Determine the [x, y] coordinate at the center of the cell enclosing the given text.  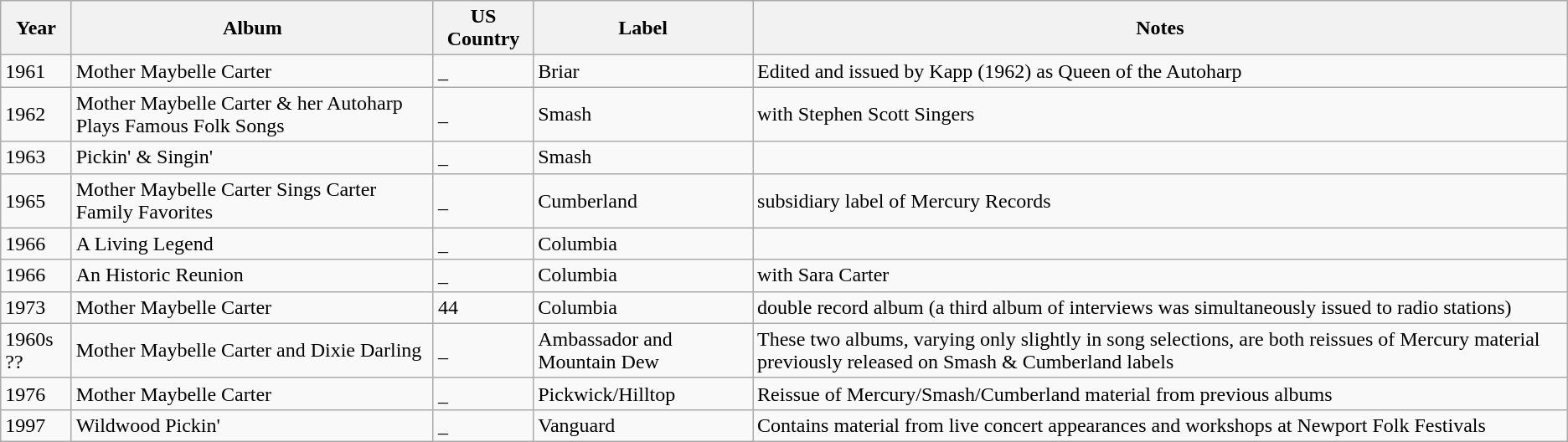
Notes [1161, 28]
Ambassador and Mountain Dew [643, 350]
double record album (a third album of interviews was simultaneously issued to radio stations) [1161, 307]
US Country [482, 28]
Year [36, 28]
Briar [643, 71]
A Living Legend [252, 244]
Reissue of Mercury/Smash/Cumberland material from previous albums [1161, 393]
1963 [36, 157]
Pickwick/Hilltop [643, 393]
1973 [36, 307]
1960s ?? [36, 350]
44 [482, 307]
subsidiary label of Mercury Records [1161, 201]
These two albums, varying only slightly in song selections, are both reissues of Mercury material previously released on Smash & Cumberland labels [1161, 350]
Mother Maybelle Carter and Dixie Darling [252, 350]
with Stephen Scott Singers [1161, 114]
Wildwood Pickin' [252, 425]
1962 [36, 114]
Vanguard [643, 425]
with Sara Carter [1161, 275]
Album [252, 28]
1976 [36, 393]
Cumberland [643, 201]
Pickin' & Singin' [252, 157]
1965 [36, 201]
Contains material from live concert appearances and workshops at Newport Folk Festivals [1161, 425]
1961 [36, 71]
Label [643, 28]
Edited and issued by Kapp (1962) as Queen of the Autoharp [1161, 71]
1997 [36, 425]
An Historic Reunion [252, 275]
Mother Maybelle Carter Sings Carter Family Favorites [252, 201]
Mother Maybelle Carter & her Autoharp Plays Famous Folk Songs [252, 114]
